Return the (x, y) coordinate for the center point of the cell that contains the specified text.  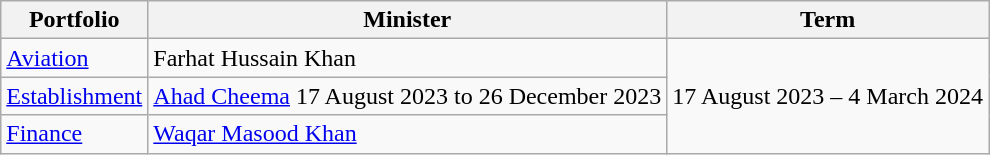
Waqar Masood Khan (408, 134)
Aviation (74, 58)
Portfolio (74, 20)
Ahad Cheema 17 August 2023 to 26 December 2023 (408, 96)
Term (828, 20)
17 August 2023 – 4 March 2024 (828, 96)
Minister (408, 20)
Farhat Hussain Khan (408, 58)
Establishment (74, 96)
Finance (74, 134)
